Scan for the cell matching the given text and deliver its [x, y] coordinate at center. 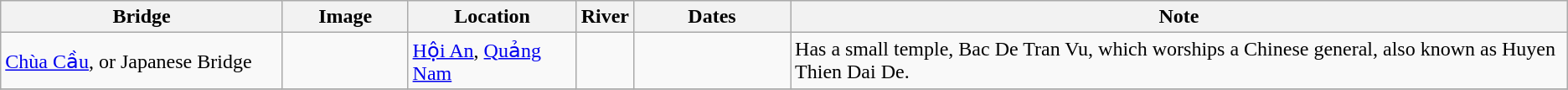
Chùa Cầu, or Japanese Bridge [142, 61]
Hội An, Quảng Nam [493, 61]
Image [345, 17]
River [605, 17]
Has a small temple, Bac De Tran Vu, which worships a Chinese general, also known as Huyen Thien Dai De. [1179, 61]
Note [1179, 17]
Dates [712, 17]
Bridge [142, 17]
Location [493, 17]
